For the text-containing cell, return its midpoint in (x, y) coordinate format. 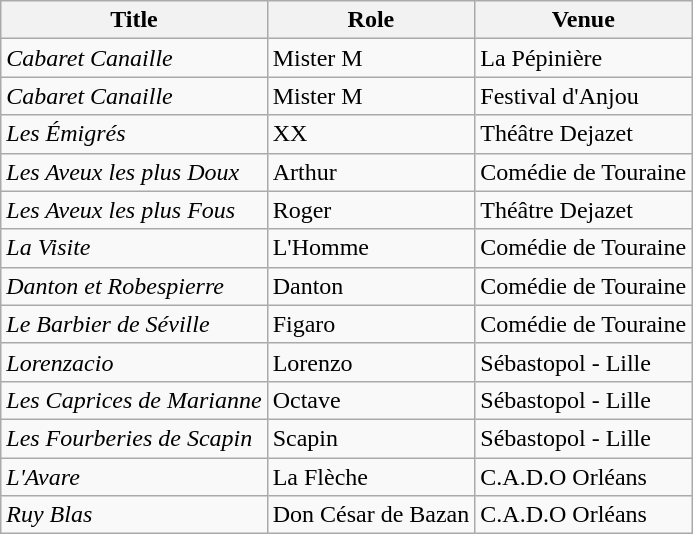
La Visite (134, 248)
Arthur (371, 172)
Scapin (371, 438)
Figaro (371, 324)
Les Aveux les plus Doux (134, 172)
Danton (371, 286)
La Flèche (371, 477)
Roger (371, 210)
Role (371, 20)
Le Barbier de Séville (134, 324)
Lorenzacio (134, 362)
Festival d'Anjou (584, 96)
Les Émigrés (134, 134)
Ruy Blas (134, 515)
Title (134, 20)
L'Avare (134, 477)
Danton et Robespierre (134, 286)
Venue (584, 20)
Octave (371, 400)
XX (371, 134)
Les Caprices de Marianne (134, 400)
Les Fourberies de Scapin (134, 438)
La Pépinière (584, 58)
Les Aveux les plus Fous (134, 210)
Lorenzo (371, 362)
Don César de Bazan (371, 515)
L'Homme (371, 248)
